Return [X, Y] of the center of cell containing provided text 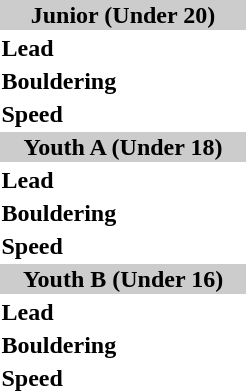
Youth B (Under 16) [123, 279]
Junior (Under 20) [123, 15]
Youth A (Under 18) [123, 147]
